Extract the (X, Y) coordinate from the center of the cell holding the provided text.  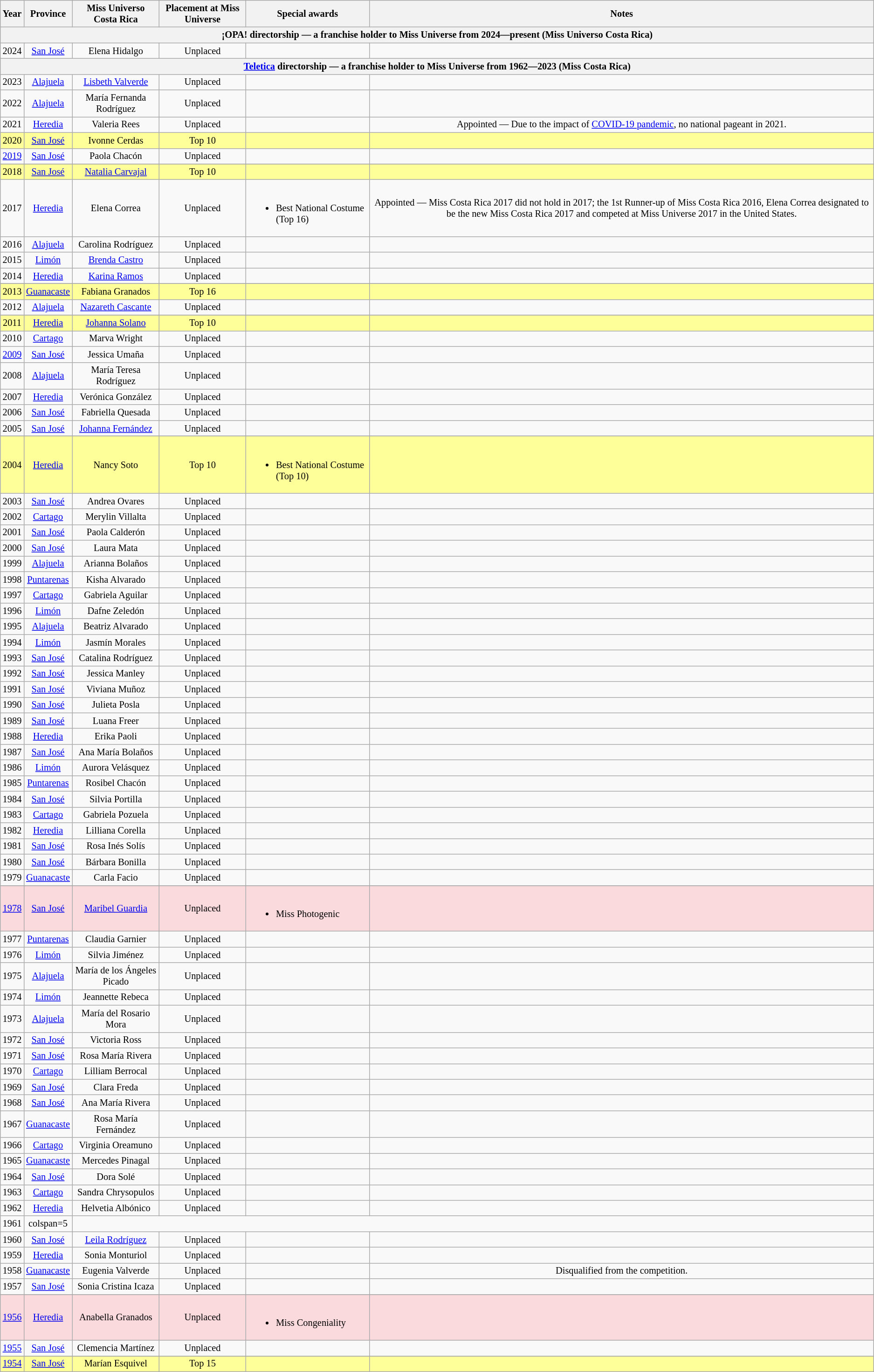
1974 (12, 997)
1983 (12, 815)
1997 (12, 595)
Nazareth Cascante (116, 307)
Best National Costume (Top 10) (308, 464)
1973 (12, 1019)
María del Rosario Mora (116, 1019)
Eugenia Valverde (116, 1271)
2004 (12, 464)
Paola Chacón (116, 156)
1959 (12, 1255)
Rosa María Fernández (116, 1124)
1964 (12, 1177)
2017 (12, 208)
1993 (12, 658)
1985 (12, 783)
2018 (12, 172)
Karina Ramos (116, 276)
1971 (12, 1055)
1987 (12, 752)
Arianna Bolaños (116, 564)
2011 (12, 323)
Virginia Oreamuno (116, 1145)
María Teresa Rodríguez (116, 376)
Miss Congeniality (308, 1317)
Mercedes Pinagal (116, 1161)
Marva Wright (116, 338)
Best National Costume (Top 16) (308, 208)
Clemencia Martínez (116, 1348)
Maribel Guardia (116, 908)
Rosibel Chacón (116, 783)
Jessica Umaña (116, 354)
1972 (12, 1040)
2003 (12, 501)
Miss Universo Costa Rica (116, 14)
2016 (12, 244)
Claudia Garnier (116, 939)
Miss Photogenic (308, 908)
2023 (12, 82)
2019 (12, 156)
1961 (12, 1224)
2022 (12, 103)
Kisha Alvarado (116, 579)
Helvetia Albónico (116, 1208)
Victoria Ross (116, 1040)
2014 (12, 276)
2009 (12, 354)
1966 (12, 1145)
Special awards (308, 14)
Disqualified from the competition. (622, 1271)
Ana María Rivera (116, 1103)
Beatriz Alvarado (116, 627)
1992 (12, 674)
2020 (12, 140)
Johanna Solano (116, 323)
2006 (12, 413)
Andrea Ovares (116, 501)
2015 (12, 260)
1958 (12, 1271)
Lilliam Berrocal (116, 1071)
1963 (12, 1193)
1979 (12, 877)
1962 (12, 1208)
1981 (12, 846)
Gabriela Aguilar (116, 595)
Valeria Rees (116, 124)
1989 (12, 721)
Nancy Soto (116, 464)
1994 (12, 642)
1999 (12, 564)
1995 (12, 627)
Laura Mata (116, 548)
1996 (12, 611)
Catalina Rodríguez (116, 658)
2010 (12, 338)
Dora Solé (116, 1177)
Rosa Inés Solís (116, 846)
Clara Freda (116, 1087)
Sandra Chrysopulos (116, 1193)
1975 (12, 976)
1991 (12, 689)
2001 (12, 532)
Sonia Cristina Icaza (116, 1287)
Johanna Fernández (116, 428)
Carolina Rodríguez (116, 244)
Natalia Carvajal (116, 172)
1954 (12, 1364)
Ana María Bolaños (116, 752)
Jasmín Morales (116, 642)
Brenda Castro (116, 260)
1984 (12, 799)
1970 (12, 1071)
Aurora Velásquez (116, 768)
2021 (12, 124)
1990 (12, 705)
Province (48, 14)
Gabriela Pozuela (116, 815)
colspan=5 (48, 1224)
María Fernanda Rodríguez (116, 103)
Top 16 (202, 291)
2005 (12, 428)
1960 (12, 1240)
Leila Rodríguez (116, 1240)
Viviana Muñoz (116, 689)
Carla Facio (116, 877)
2024 (12, 51)
Sonia Monturiol (116, 1255)
Verónica González (116, 397)
1988 (12, 736)
Julieta Posla (116, 705)
1980 (12, 862)
Notes (622, 14)
1977 (12, 939)
2008 (12, 376)
1968 (12, 1103)
Marían Esquivel (116, 1364)
2007 (12, 397)
Jessica Manley (116, 674)
2013 (12, 291)
Lisbeth Valverde (116, 82)
Top 15 (202, 1364)
Fabiana Granados (116, 291)
Year (12, 14)
Bárbara Bonilla (116, 862)
1986 (12, 768)
1965 (12, 1161)
Jeannette Rebeca (116, 997)
1967 (12, 1124)
Elena Hidalgo (116, 51)
2012 (12, 307)
Lilliana Corella (116, 830)
Silvia Portilla (116, 799)
Rosa María Rivera (116, 1055)
Paola Calderón (116, 532)
Anabella Granados (116, 1317)
Teletica directorship — a franchise holder to Miss Universe from 1962―2023 (Miss Costa Rica) (437, 66)
Silvia Jiménez (116, 955)
1982 (12, 830)
1957 (12, 1287)
1956 (12, 1317)
Merylin Villalta (116, 517)
1955 (12, 1348)
1969 (12, 1087)
Luana Freer (116, 721)
Placement at Miss Universe (202, 14)
1976 (12, 955)
Erika Paoli (116, 736)
2002 (12, 517)
Appointed — Due to the impact of COVID-19 pandemic, no national pageant in 2021. (622, 124)
1978 (12, 908)
Ivonne Cerdas (116, 140)
Elena Correa (116, 208)
Fabriella Quesada (116, 413)
María de los Ángeles Picado (116, 976)
1998 (12, 579)
2000 (12, 548)
Dafne Zeledón (116, 611)
¡OPA! directorship — a franchise holder to Miss Universe from 2024―present (Miss Universo Costa Rica) (437, 35)
